Scan for the cell matching the given text and deliver its (X, Y) coordinate at center. 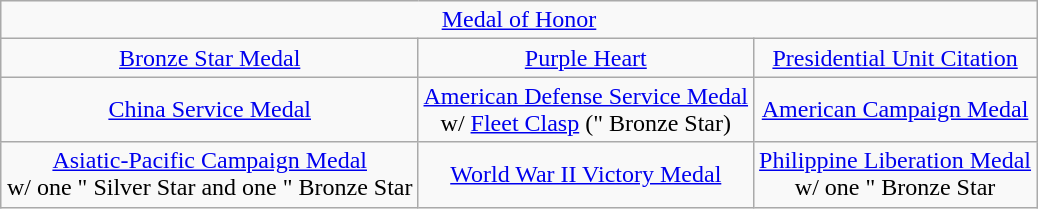
Bronze Star Medal (210, 58)
American Defense Service Medalw/ Fleet Clasp (" Bronze Star) (586, 110)
Medal of Honor (518, 20)
China Service Medal (210, 110)
Philippine Liberation Medalw/ one " Bronze Star (896, 174)
Presidential Unit Citation (896, 58)
Purple Heart (586, 58)
World War II Victory Medal (586, 174)
Asiatic-Pacific Campaign Medalw/ one " Silver Star and one " Bronze Star (210, 174)
American Campaign Medal (896, 110)
